From the cell containing the given text, extract its center point as (x, y) coordinate. 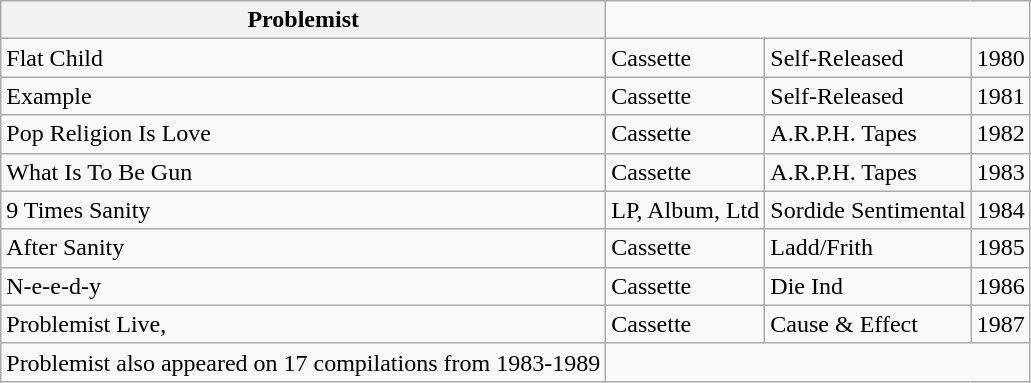
What Is To Be Gun (304, 172)
1986 (1000, 286)
9 Times Sanity (304, 210)
Problemist Live, (304, 324)
1983 (1000, 172)
Sordide Sentimental (868, 210)
Ladd/Frith (868, 248)
Cause & Effect (868, 324)
LP, Album, Ltd (686, 210)
1982 (1000, 134)
Die Ind (868, 286)
1987 (1000, 324)
1984 (1000, 210)
1980 (1000, 58)
1981 (1000, 96)
Problemist also appeared on 17 compilations from 1983-1989 (304, 362)
N-e-e-d-y (304, 286)
Problemist (304, 20)
Pop Religion Is Love (304, 134)
Example (304, 96)
Flat Child (304, 58)
After Sanity (304, 248)
1985 (1000, 248)
